Search for the cell housing the specified text and yield its [X, Y] center coordinate. 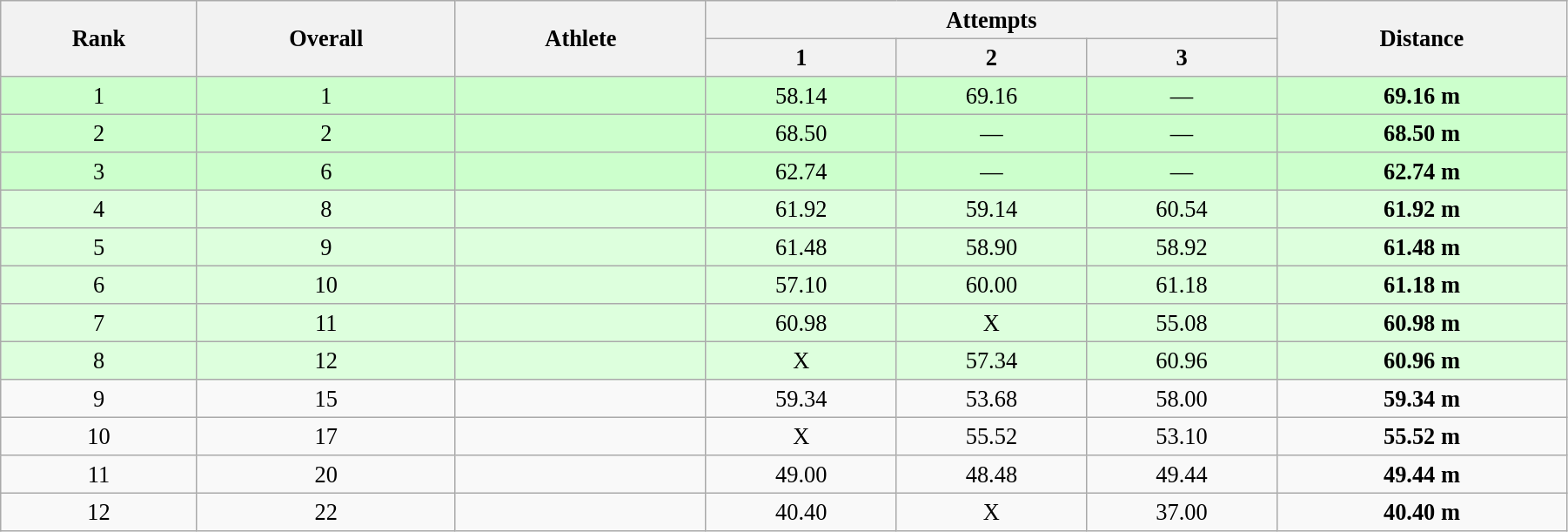
40.40 [801, 512]
68.50 [801, 133]
17 [325, 436]
61.48 [801, 247]
60.96 m [1422, 360]
49.00 [801, 475]
55.52 [992, 436]
5 [99, 247]
61.18 [1182, 285]
69.16 m [1422, 95]
53.68 [992, 399]
59.34 m [1422, 399]
15 [325, 399]
58.00 [1182, 399]
Attempts [991, 19]
58.90 [992, 247]
55.52 m [1422, 436]
62.74 [801, 172]
Overall [325, 38]
49.44 m [1422, 475]
4 [99, 209]
Rank [99, 38]
Distance [1422, 38]
40.40 m [1422, 512]
7 [99, 323]
68.50 m [1422, 133]
60.54 [1182, 209]
37.00 [1182, 512]
61.92 m [1422, 209]
58.92 [1182, 247]
60.96 [1182, 360]
62.74 m [1422, 172]
60.98 [801, 323]
61.18 m [1422, 285]
20 [325, 475]
57.10 [801, 285]
61.48 m [1422, 247]
69.16 [992, 95]
22 [325, 512]
Athlete [580, 38]
59.34 [801, 399]
59.14 [992, 209]
49.44 [1182, 475]
57.34 [992, 360]
61.92 [801, 209]
53.10 [1182, 436]
58.14 [801, 95]
55.08 [1182, 323]
48.48 [992, 475]
60.00 [992, 285]
60.98 m [1422, 323]
